Determine the (x, y) coordinate at the center of the cell enclosing the given text.  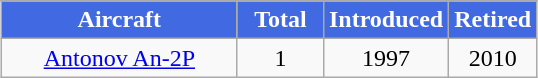
2010 (493, 58)
Introduced (386, 20)
1 (280, 58)
Aircraft (119, 20)
Antonov An-2P (119, 58)
1997 (386, 58)
Total (280, 20)
Retired (493, 20)
